Find where the given text appears and provide that cell's center as (X, Y) coordinate. 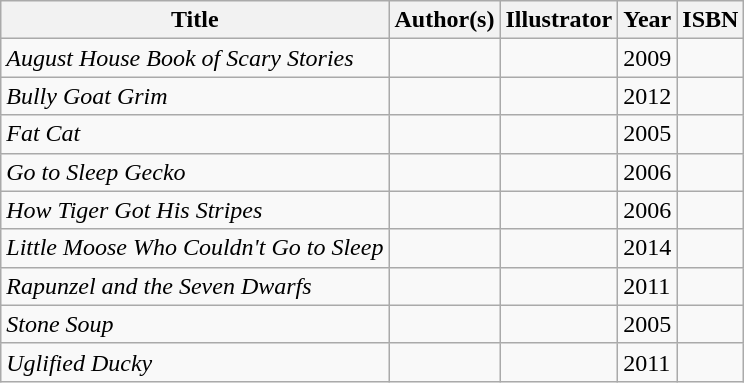
Bully Goat Grim (195, 96)
Author(s) (444, 20)
Illustrator (559, 20)
2012 (648, 96)
Rapunzel and the Seven Dwarfs (195, 286)
Little Moose Who Couldn't Go to Sleep (195, 248)
How Tiger Got His Stripes (195, 210)
Uglified Ducky (195, 362)
Go to Sleep Gecko (195, 172)
2009 (648, 58)
Year (648, 20)
Title (195, 20)
2014 (648, 248)
Fat Cat (195, 134)
August House Book of Scary Stories (195, 58)
ISBN (710, 20)
Stone Soup (195, 324)
